Identify which cell holds the provided text, then report its (x, y) central coordinate. 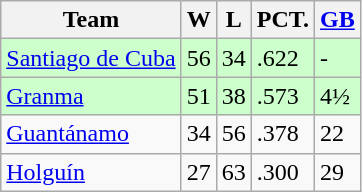
4½ (338, 96)
Santiago de Cuba (91, 58)
W (198, 20)
27 (198, 172)
38 (234, 96)
29 (338, 172)
PCT. (282, 20)
.300 (282, 172)
GB (338, 20)
- (338, 58)
L (234, 20)
.622 (282, 58)
Guantánamo (91, 134)
Granma (91, 96)
Team (91, 20)
51 (198, 96)
22 (338, 134)
63 (234, 172)
.378 (282, 134)
.573 (282, 96)
Holguín (91, 172)
